Locate the cell with the specified text and output its [x, y] center coordinate. 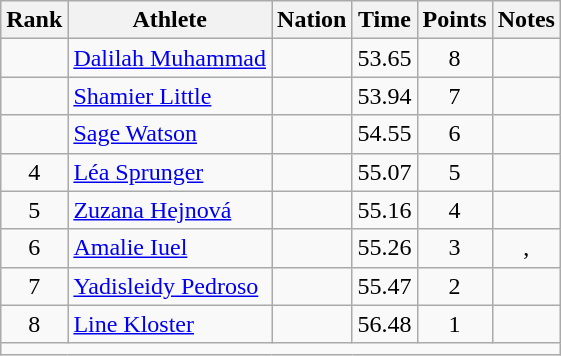
Athlete [170, 20]
3 [454, 248]
Time [384, 20]
55.16 [384, 210]
Line Kloster [170, 324]
Yadisleidy Pedroso [170, 286]
53.94 [384, 96]
Notes [526, 20]
1 [454, 324]
54.55 [384, 134]
Zuzana Hejnová [170, 210]
Dalilah Muhammad [170, 58]
55.07 [384, 172]
, [526, 248]
Amalie Iuel [170, 248]
56.48 [384, 324]
2 [454, 286]
55.26 [384, 248]
53.65 [384, 58]
Shamier Little [170, 96]
Sage Watson [170, 134]
Léa Sprunger [170, 172]
Rank [34, 20]
Nation [312, 20]
55.47 [384, 286]
Points [454, 20]
